Locate the cell with the specified text and output its (X, Y) center coordinate. 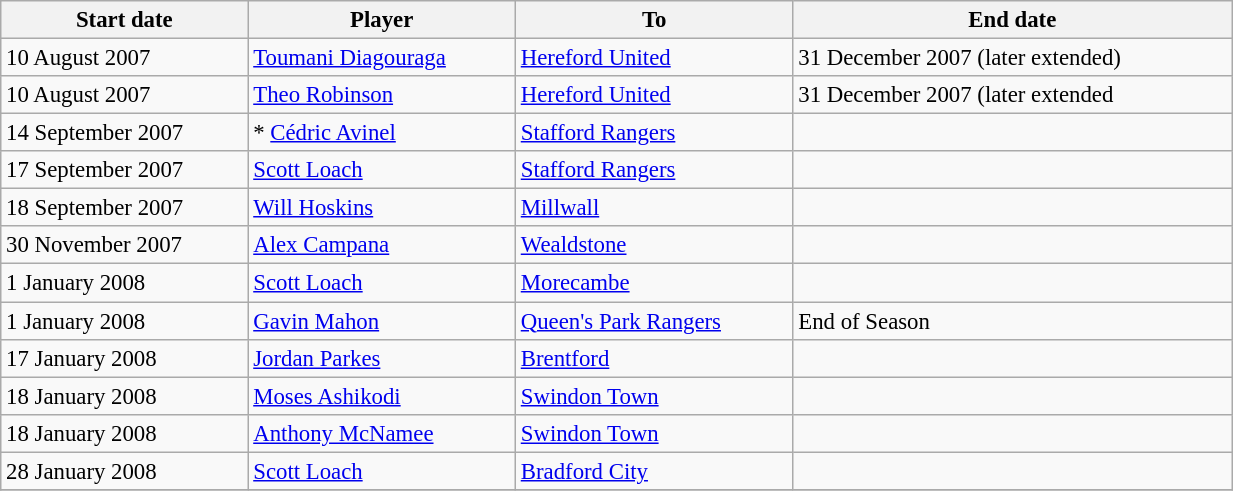
17 September 2007 (124, 170)
30 November 2007 (124, 245)
Player (382, 20)
Moses Ashikodi (382, 396)
Toumani Diagouraga (382, 58)
End of Season (1012, 321)
Theo Robinson (382, 95)
14 September 2007 (124, 133)
Anthony McNamee (382, 433)
Alex Campana (382, 245)
To (654, 20)
Start date (124, 20)
18 September 2007 (124, 208)
Bradford City (654, 471)
Gavin Mahon (382, 321)
31 December 2007 (later extended) (1012, 58)
Will Hoskins (382, 208)
Millwall (654, 208)
28 January 2008 (124, 471)
31 December 2007 (later extended (1012, 95)
Wealdstone (654, 245)
Queen's Park Rangers (654, 321)
Morecambe (654, 283)
Jordan Parkes (382, 358)
* Cédric Avinel (382, 133)
Brentford (654, 358)
End date (1012, 20)
17 January 2008 (124, 358)
